For the text-containing cell, return its midpoint in (X, Y) coordinate format. 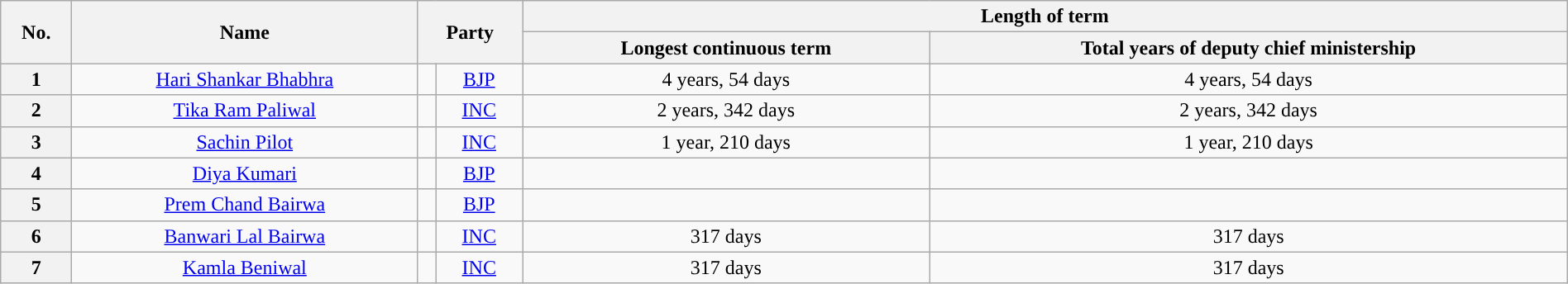
Sachin Pilot (245, 142)
Name (245, 32)
Total years of deputy chief ministership (1249, 48)
Kamla Beniwal (245, 267)
Hari Shankar Bhabhra (245, 79)
4 (36, 173)
Tika Ram Paliwal (245, 111)
Length of term (1045, 17)
No. (36, 32)
Party (470, 32)
6 (36, 236)
3 (36, 142)
2 (36, 111)
7 (36, 267)
Banwari Lal Bairwa (245, 236)
Diya Kumari (245, 173)
5 (36, 205)
Prem Chand Bairwa (245, 205)
1 (36, 79)
Longest continuous term (726, 48)
